Locate the cell with the specified text and output its [x, y] center coordinate. 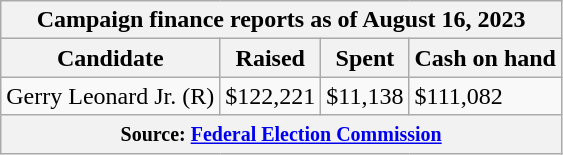
Raised [270, 58]
$11,138 [365, 96]
Source: Federal Election Commission [282, 134]
Candidate [110, 58]
$122,221 [270, 96]
Spent [365, 58]
Cash on hand [485, 58]
Campaign finance reports as of August 16, 2023 [282, 20]
$111,082 [485, 96]
Gerry Leonard Jr. (R) [110, 96]
